Extract the [X, Y] coordinate from the center of the cell holding the provided text.  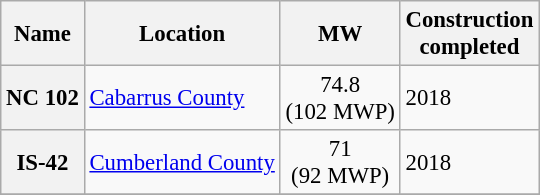
MW [340, 34]
Name [42, 34]
Cabarrus County [182, 98]
NC 102 [42, 98]
71(92 MWP) [340, 162]
Cumberland County [182, 162]
Location [182, 34]
74.8(102 MWP) [340, 98]
IS-42 [42, 162]
Constructioncompleted [469, 34]
